Locate the cell with the specified text and output its (X, Y) center coordinate. 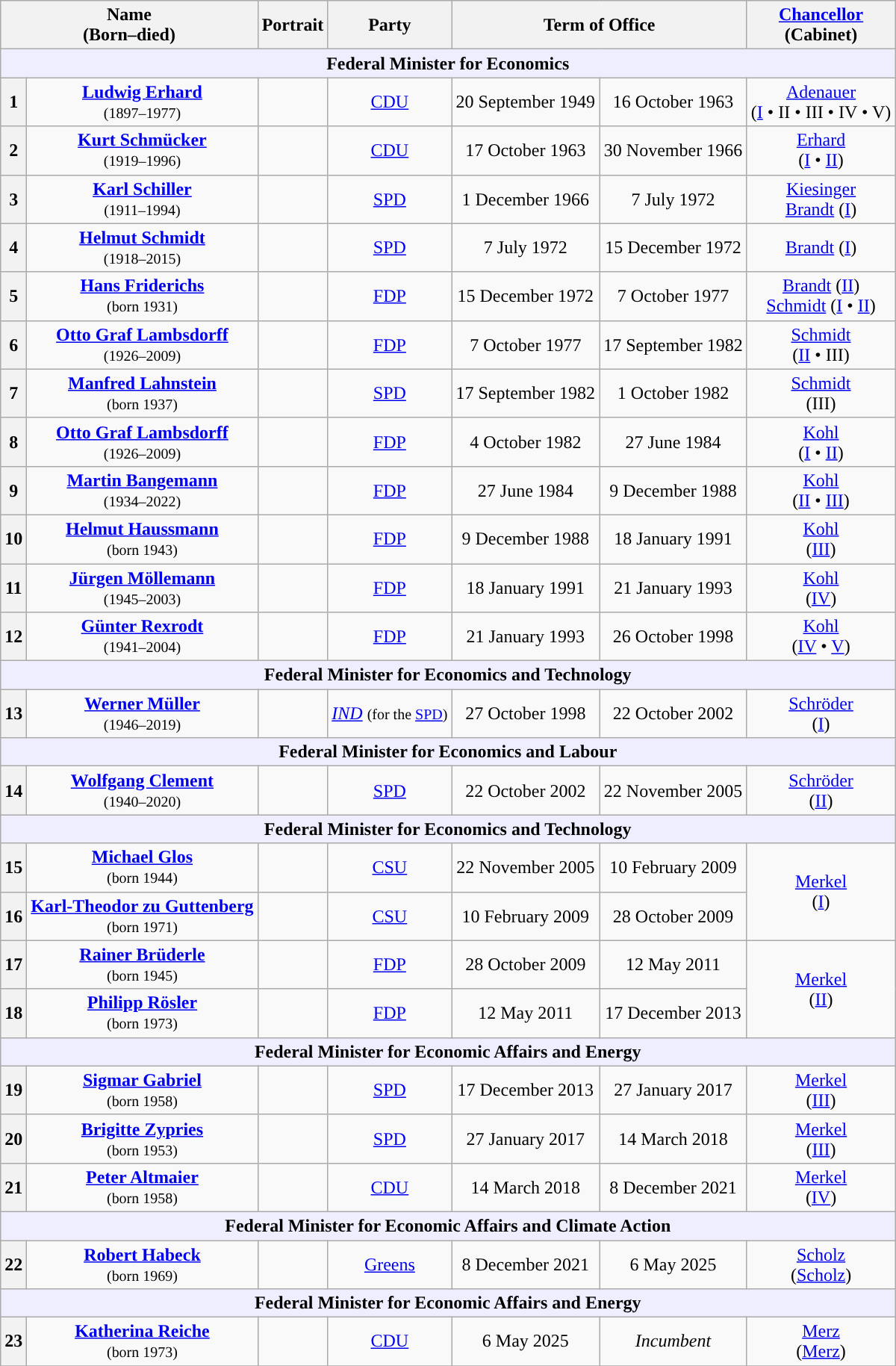
4 (13, 248)
Kohl(III) (821, 539)
Party (390, 25)
Adenauer(I • II • III • IV • V) (821, 102)
Hans Friderichs(born 1931) (142, 296)
11 (13, 587)
Helmut Schmidt(1918–2015) (142, 248)
Merz(Merz) (821, 1341)
Kohl(IV) (821, 587)
10 (13, 539)
Incumbent (673, 1341)
14 (13, 790)
15 (13, 868)
Michael Glos(born 1944) (142, 868)
Merkel(IV) (821, 1188)
1 October 1982 (673, 393)
Greens (390, 1264)
20 (13, 1138)
Sigmar Gabriel(born 1958) (142, 1090)
17 (13, 965)
Kohl(II • III) (821, 490)
Schmidt(II • III) (821, 345)
23 (13, 1341)
Schmidt(III) (821, 393)
Schröder(I) (821, 714)
Ludwig Erhard(1897–1977) (142, 102)
27 October 1998 (526, 714)
Robert Habeck(born 1969) (142, 1264)
1 December 1966 (526, 199)
16 (13, 916)
Federal Minister for Economics and Labour (448, 752)
18 (13, 1013)
IND (for the SPD) (390, 714)
Manfred Lahnstein(born 1937) (142, 393)
20 September 1949 (526, 102)
30 November 1966 (673, 151)
Brandt (II)Schmidt (I • II) (821, 296)
Martin Bangemann(1934–2022) (142, 490)
Merkel(II) (821, 989)
Name(Born–died) (129, 25)
4 October 1982 (526, 442)
KiesingerBrandt (I) (821, 199)
Kurt Schmücker(1919–1996) (142, 151)
Schröder(II) (821, 790)
Kohl(IV • V) (821, 636)
1 (13, 102)
Rainer Brüderle(born 1945) (142, 965)
Brigitte Zypries(born 1953) (142, 1138)
5 (13, 296)
13 (13, 714)
Merkel(I) (821, 892)
19 (13, 1090)
Portrait (293, 25)
Term of Office (599, 25)
8 (13, 442)
2 (13, 151)
12 (13, 636)
26 October 1998 (673, 636)
Federal Minister for Economics (448, 63)
Karl-Theodor zu Guttenberg(born 1971) (142, 916)
22 (13, 1264)
Werner Müller(1946–2019) (142, 714)
7 (13, 393)
3 (13, 199)
9 (13, 490)
Wolfgang Clement(1940–2020) (142, 790)
Günter Rexrodt(1941–2004) (142, 636)
Kohl(I • II) (821, 442)
Federal Minister for Economic Affairs and Climate Action (448, 1226)
16 October 1963 (673, 102)
Katherina Reiche(born 1973) (142, 1341)
Scholz(Scholz) (821, 1264)
21 (13, 1188)
6 (13, 345)
Karl Schiller(1911–1994) (142, 199)
Helmut Haussmann(born 1943) (142, 539)
Erhard(I • II) (821, 151)
17 October 1963 (526, 151)
Philipp Rösler(born 1973) (142, 1013)
Peter Altmaier(born 1958) (142, 1188)
Chancellor(Cabinet) (821, 25)
Brandt (I) (821, 248)
Jürgen Möllemann(1945–2003) (142, 587)
